From the cell containing the given text, extract its center point as [X, Y] coordinate. 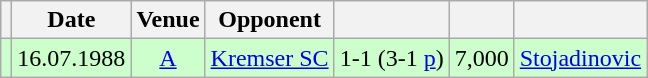
A [168, 58]
7,000 [482, 58]
Opponent [270, 20]
Kremser SC [270, 58]
1-1 (3-1 p) [392, 58]
Venue [168, 20]
Stojadinovic [580, 58]
Date [72, 20]
16.07.1988 [72, 58]
